From the cell containing the given text, extract its center point as [X, Y] coordinate. 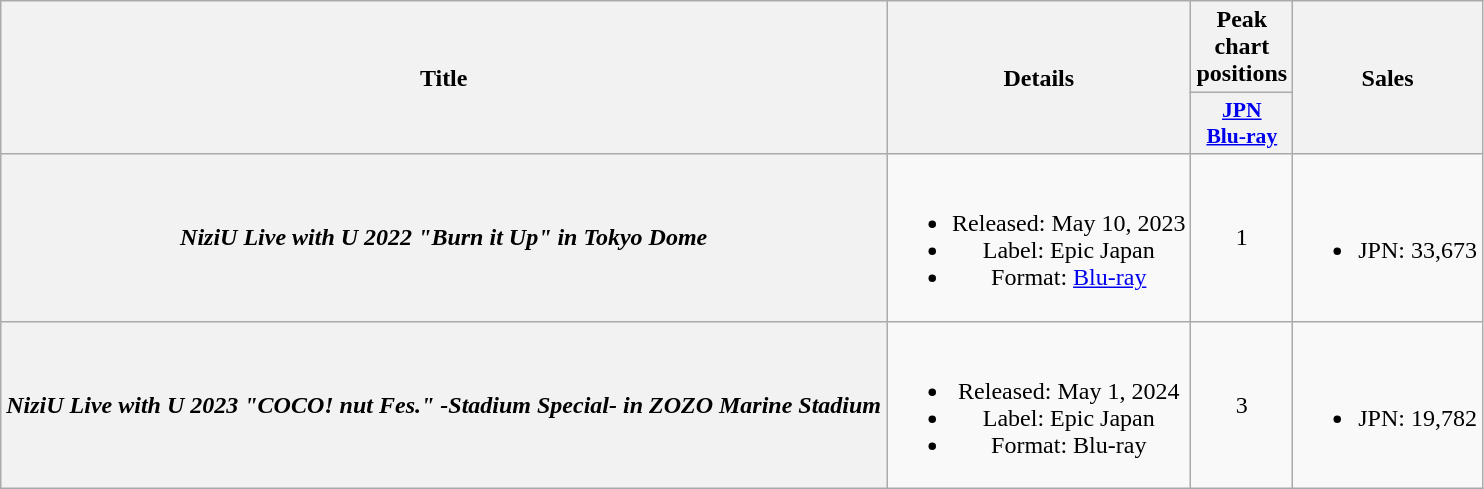
NiziU Live with U 2022 "Burn it Up" in Tokyo Dome [444, 238]
NiziU Live with U 2023 "COCO! nut Fes." -Stadium Special- in ZOZO Marine Stadium [444, 404]
Released: May 1, 2024Label: Epic JapanFormat: Blu-ray [1039, 404]
JPN: 19,782 [1388, 404]
1 [1242, 238]
Peak chart positions [1242, 47]
JPNBlu-ray [1242, 124]
Title [444, 78]
JPN: 33,673 [1388, 238]
Released: May 10, 2023Label: Epic JapanFormat: Blu-ray [1039, 238]
Details [1039, 78]
Sales [1388, 78]
3 [1242, 404]
